Search for the cell housing the specified text and yield its [X, Y] center coordinate. 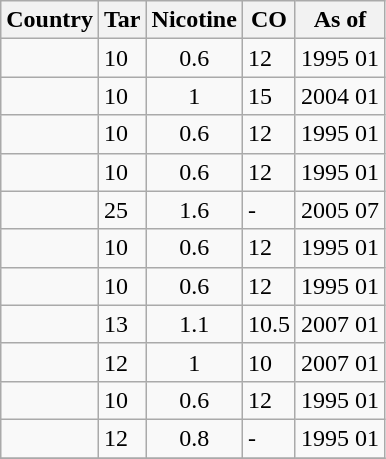
13 [122, 324]
1.6 [194, 210]
10.5 [268, 324]
CO [268, 20]
Nicotine [194, 20]
1.1 [194, 324]
2005 07 [340, 210]
15 [268, 96]
Tar [122, 20]
2004 01 [340, 96]
0.8 [194, 438]
Country [50, 20]
25 [122, 210]
As of [340, 20]
